Provide the [x, y] coordinate of the cell's center where the given text is located.  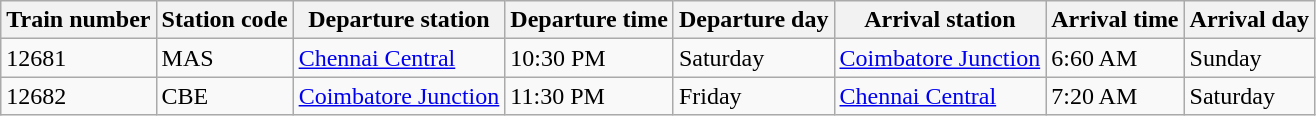
Friday [754, 96]
MAS [224, 58]
11:30 PM [590, 96]
Arrival time [1115, 20]
Departure station [399, 20]
CBE [224, 96]
Arrival station [940, 20]
12681 [78, 58]
Train number [78, 20]
Station code [224, 20]
Sunday [1249, 58]
12682 [78, 96]
7:20 AM [1115, 96]
Departure day [754, 20]
Arrival day [1249, 20]
6:60 AM [1115, 58]
Departure time [590, 20]
10:30 PM [590, 58]
